Identify which cell holds the provided text, then report its (x, y) central coordinate. 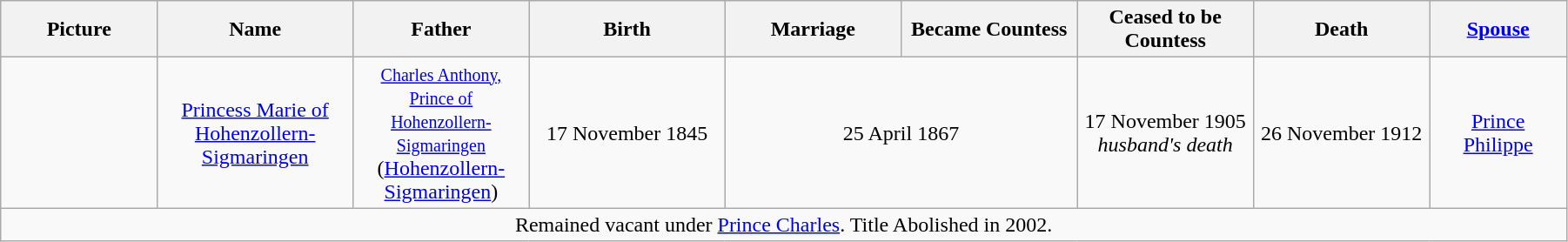
Name (256, 30)
Father (441, 30)
17 November 1905husband's death (1165, 132)
Spouse (1498, 30)
Charles Anthony, Prince of Hohenzollern-Sigmaringen (Hohenzollern-Sigmaringen) (441, 132)
Became Countess (989, 30)
Picture (79, 30)
Prince Philippe (1498, 132)
Birth (627, 30)
25 April 1867 (901, 132)
Death (1341, 30)
Princess Marie of Hohenzollern-Sigmaringen (256, 132)
17 November 1845 (627, 132)
26 November 1912 (1341, 132)
Marriage (813, 30)
Ceased to be Countess (1165, 30)
Remained vacant under Prince Charles. Title Abolished in 2002. (784, 225)
